Output the [x, y] coordinate of the center of the cell containing the given text.  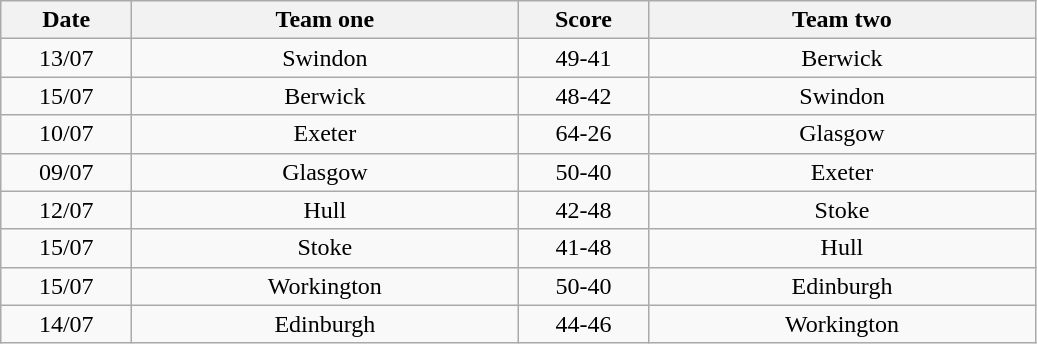
09/07 [66, 172]
44-46 [584, 324]
64-26 [584, 134]
Score [584, 20]
10/07 [66, 134]
49-41 [584, 58]
14/07 [66, 324]
13/07 [66, 58]
Team one [325, 20]
41-48 [584, 248]
42-48 [584, 210]
12/07 [66, 210]
48-42 [584, 96]
Date [66, 20]
Team two [842, 20]
